Output the (X, Y) coordinate of the center of the cell containing the given text.  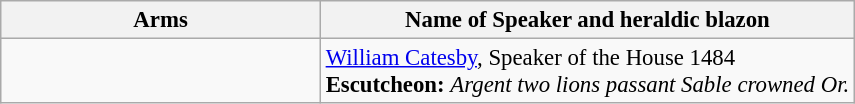
Name of Speaker and heraldic blazon (587, 20)
William Catesby, Speaker of the House 1484Escutcheon: Argent two lions passant Sable crowned Or. (587, 72)
Arms (161, 20)
